Scan for the cell matching the given text and deliver its (x, y) coordinate at center. 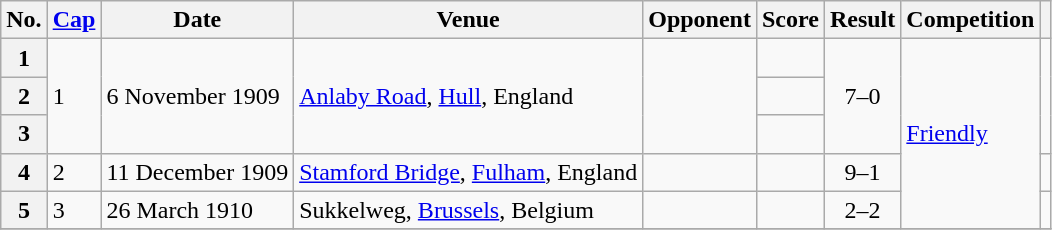
Anlaby Road, Hull, England (468, 96)
Date (198, 20)
Score (790, 20)
Cap (74, 20)
2–2 (862, 210)
Venue (468, 20)
26 March 1910 (198, 210)
5 (24, 210)
Friendly (970, 134)
Opponent (700, 20)
No. (24, 20)
11 December 1909 (198, 172)
Result (862, 20)
6 November 1909 (198, 96)
9–1 (862, 172)
7–0 (862, 96)
Stamford Bridge, Fulham, England (468, 172)
4 (24, 172)
Sukkelweg, Brussels, Belgium (468, 210)
Competition (970, 20)
